Locate the cell with the specified text and output its (X, Y) center coordinate. 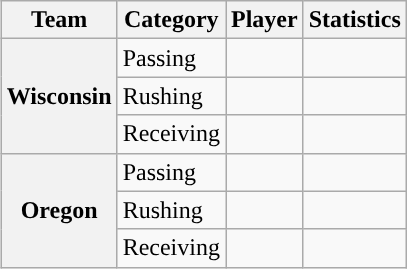
Player (265, 20)
Oregon (59, 210)
Category (171, 20)
Statistics (354, 20)
Team (59, 20)
Wisconsin (59, 96)
